Search for the cell housing the specified text and yield its (x, y) center coordinate. 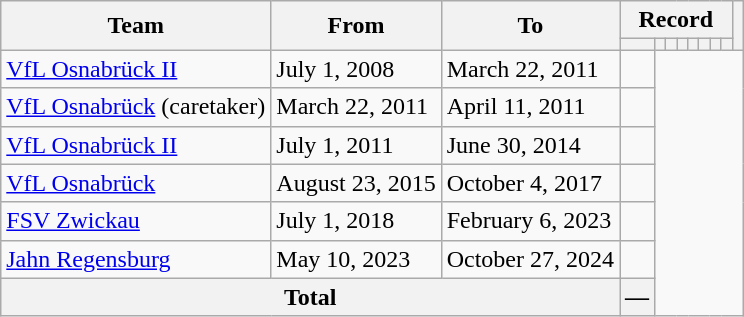
From (356, 26)
FSV Zwickau (136, 221)
October 4, 2017 (530, 183)
VfL Osnabrück (136, 183)
— (638, 297)
May 10, 2023 (356, 259)
July 1, 2011 (356, 145)
Jahn Regensburg (136, 259)
Team (136, 26)
April 11, 2011 (530, 107)
October 27, 2024 (530, 259)
August 23, 2015 (356, 183)
To (530, 26)
July 1, 2018 (356, 221)
VfL Osnabrück (caretaker) (136, 107)
Record (676, 20)
June 30, 2014 (530, 145)
Total (310, 297)
July 1, 2008 (356, 69)
February 6, 2023 (530, 221)
